Detect which cell encompasses the target text, then output its (X, Y) center coordinate. 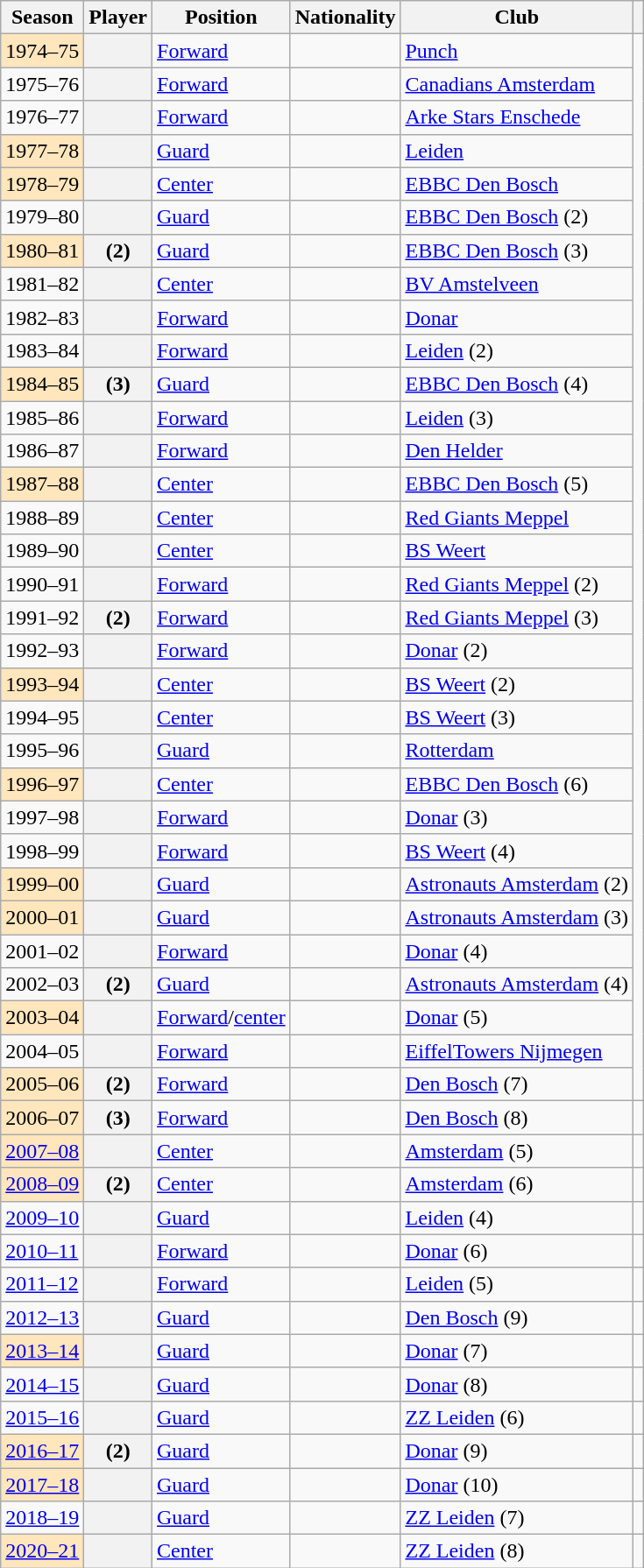
2009–10 (42, 1218)
1988–89 (42, 518)
Nationality (345, 18)
Position (222, 18)
1990–91 (42, 584)
ZZ Leiden (8) (517, 1551)
1993–94 (42, 684)
2020–21 (42, 1551)
ZZ Leiden (7) (517, 1518)
Canadians Amsterdam (517, 84)
Player (118, 18)
2018–19 (42, 1518)
BS Weert (3) (517, 717)
Leiden (517, 151)
Donar (5) (517, 1018)
Leiden (5) (517, 1284)
Donar (6) (517, 1251)
2013–14 (42, 1351)
Leiden (4) (517, 1218)
Forward/center (222, 1018)
2008–09 (42, 1184)
Den Helder (517, 451)
2017–18 (42, 1485)
1998–99 (42, 851)
Donar (4) (517, 950)
2004–05 (42, 1051)
ZZ Leiden (6) (517, 1417)
1976–77 (42, 117)
1981–82 (42, 284)
2014–15 (42, 1384)
1991–92 (42, 618)
1980–81 (42, 251)
1992–93 (42, 651)
1982–83 (42, 317)
1994–95 (42, 717)
Club (517, 18)
2002–03 (42, 985)
Astronauts Amsterdam (4) (517, 985)
2011–12 (42, 1284)
Donar (517, 317)
Donar (7) (517, 1351)
Leiden (2) (517, 350)
Amsterdam (5) (517, 1151)
Den Bosch (9) (517, 1317)
Astronauts Amsterdam (2) (517, 884)
2010–11 (42, 1251)
1975–76 (42, 84)
1995–96 (42, 751)
1997–98 (42, 817)
2015–16 (42, 1417)
Amsterdam (6) (517, 1184)
EBBC Den Bosch (517, 184)
Donar (9) (517, 1451)
EBBC Den Bosch (2) (517, 217)
EBBC Den Bosch (5) (517, 484)
Donar (10) (517, 1485)
Red Giants Meppel (2) (517, 584)
1999–00 (42, 884)
BV Amstelveen (517, 284)
2001–02 (42, 950)
BS Weert (517, 551)
1996–97 (42, 784)
Donar (8) (517, 1384)
Donar (2) (517, 651)
EBBC Den Bosch (4) (517, 384)
1985–86 (42, 418)
1978–79 (42, 184)
1986–87 (42, 451)
EBBC Den Bosch (6) (517, 784)
EBBC Den Bosch (3) (517, 251)
EiffelTowers Nijmegen (517, 1051)
Arke Stars Enschede (517, 117)
BS Weert (4) (517, 851)
Den Bosch (7) (517, 1084)
1974–75 (42, 51)
Den Bosch (8) (517, 1118)
1984–85 (42, 384)
Donar (3) (517, 817)
Rotterdam (517, 751)
2007–08 (42, 1151)
Punch (517, 51)
Astronauts Amsterdam (3) (517, 917)
2005–06 (42, 1084)
2016–17 (42, 1451)
BS Weert (2) (517, 684)
Red Giants Meppel (3) (517, 618)
1977–78 (42, 151)
Season (42, 18)
Red Giants Meppel (517, 518)
2003–04 (42, 1018)
2012–13 (42, 1317)
1983–84 (42, 350)
2000–01 (42, 917)
Leiden (3) (517, 418)
1989–90 (42, 551)
1987–88 (42, 484)
1979–80 (42, 217)
2006–07 (42, 1118)
